Identify which cell holds the provided text, then report its [X, Y] central coordinate. 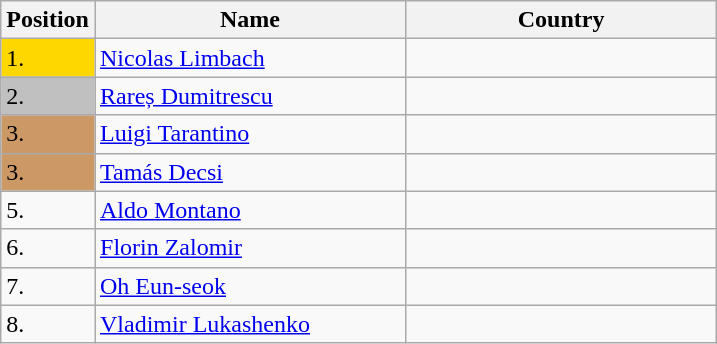
Oh Eun-seok [250, 286]
Vladimir Lukashenko [250, 324]
Florin Zalomir [250, 248]
Nicolas Limbach [250, 58]
Rareș Dumitrescu [250, 96]
8. [48, 324]
Tamás Decsi [250, 172]
Aldo Montano [250, 210]
Country [562, 20]
7. [48, 286]
1. [48, 58]
2. [48, 96]
Name [250, 20]
Position [48, 20]
6. [48, 248]
Luigi Tarantino [250, 134]
5. [48, 210]
